Search for the cell housing the specified text and yield its [x, y] center coordinate. 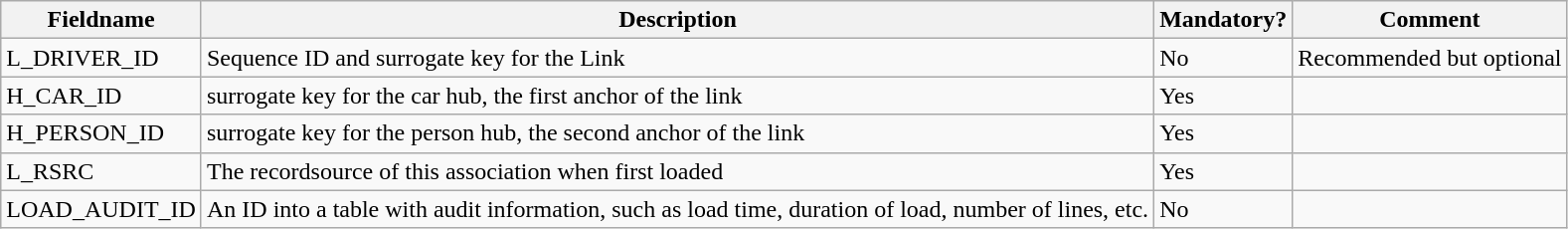
Recommended but optional [1430, 58]
H_PERSON_ID [101, 133]
Mandatory? [1223, 20]
H_CAR_ID [101, 96]
Sequence ID and surrogate key for the Link [677, 58]
surrogate key for the car hub, the first anchor of the link [677, 96]
L_DRIVER_ID [101, 58]
Description [677, 20]
An ID into a table with audit information, such as load time, duration of load, number of lines, etc. [677, 209]
Fieldname [101, 20]
LOAD_AUDIT_ID [101, 209]
The recordsource of this association when first loaded [677, 171]
Comment [1430, 20]
surrogate key for the person hub, the second anchor of the link [677, 133]
L_RSRC [101, 171]
